Pinpoint the cell where the given text exists, returning its [x, y] midpoint coordinate. 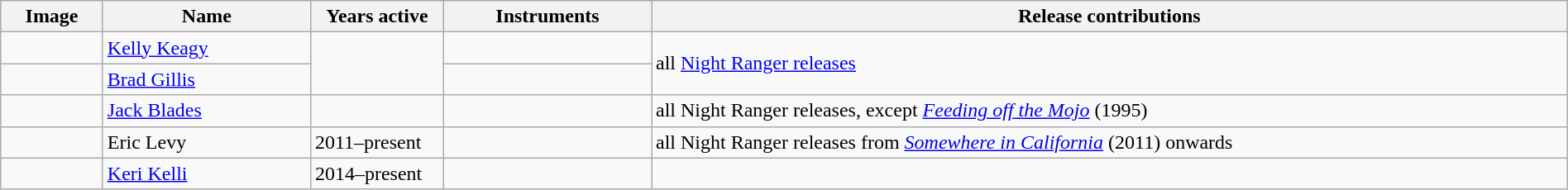
2011–present [377, 142]
Image [52, 17]
all Night Ranger releases from Somewhere in California (2011) onwards [1110, 142]
all Night Ranger releases [1110, 64]
all Night Ranger releases, except Feeding off the Mojo (1995) [1110, 111]
Eric Levy [207, 142]
Brad Gillis [207, 79]
Release contributions [1110, 17]
Instruments [547, 17]
Jack Blades [207, 111]
Kelly Keagy [207, 48]
Keri Kelli [207, 173]
Name [207, 17]
Years active [377, 17]
2014–present [377, 173]
